From the cell containing the given text, extract its center point as [x, y] coordinate. 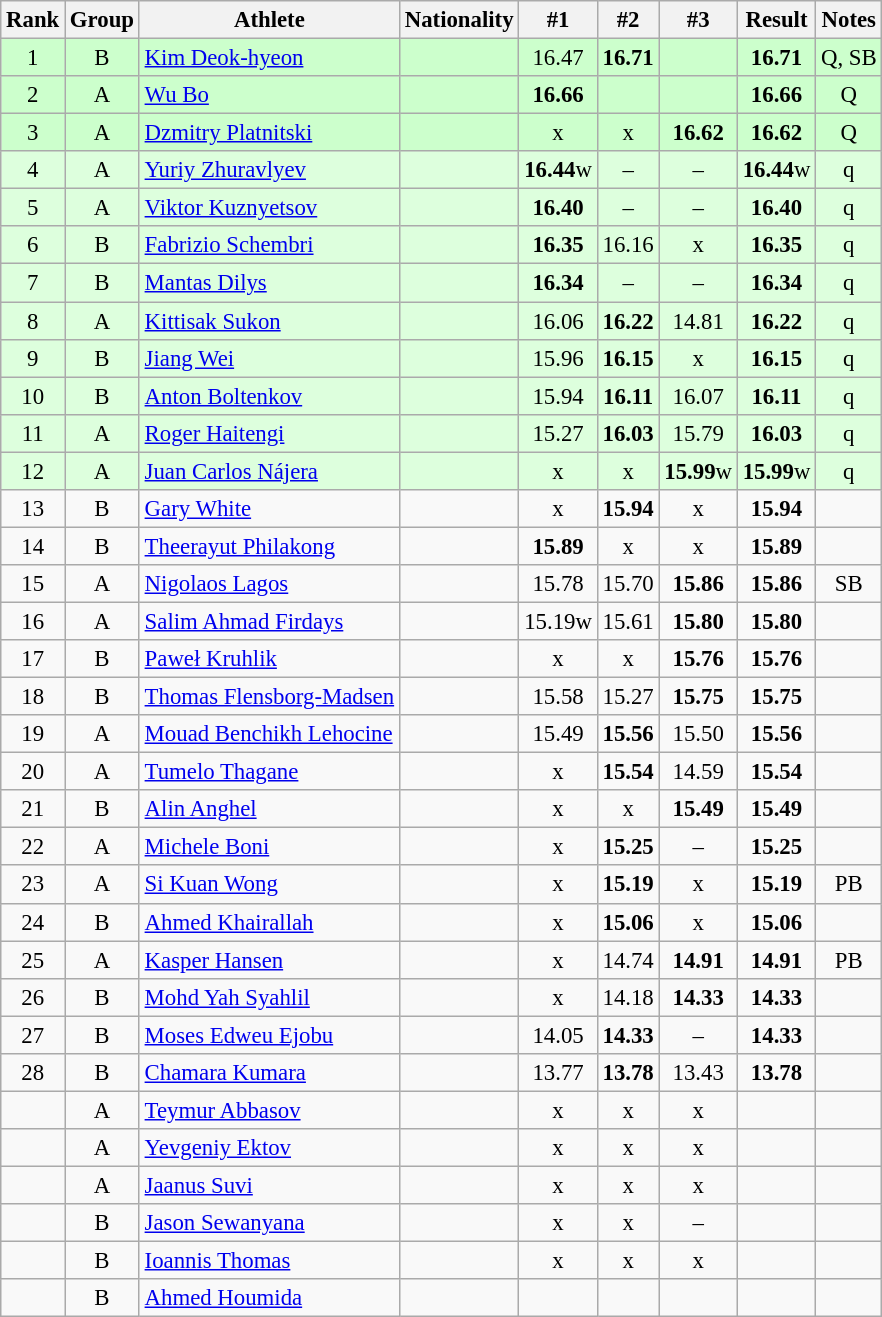
15.79 [698, 433]
Jason Sewanyana [269, 1223]
Athlete [269, 20]
Teymur Abbasov [269, 1110]
15.61 [628, 621]
Viktor Kuznyetsov [269, 208]
Group [102, 20]
7 [33, 283]
20 [33, 772]
2 [33, 95]
Paweł Kruhlik [269, 659]
Mohd Yah Syahlil [269, 997]
4 [33, 170]
13.77 [558, 1073]
Michele Boni [269, 847]
14.59 [698, 772]
Yevgeniy Ektov [269, 1148]
23 [33, 885]
Q, SB [849, 58]
Rank [33, 20]
Theerayut Philakong [269, 546]
13.43 [698, 1073]
Jaanus Suvi [269, 1185]
14 [33, 546]
Chamara Kumara [269, 1073]
Yuriy Zhuravlyev [269, 170]
Ioannis Thomas [269, 1261]
14.18 [628, 997]
Moses Edweu Ejobu [269, 1035]
26 [33, 997]
Anton Boltenkov [269, 396]
24 [33, 922]
22 [33, 847]
Wu Bo [269, 95]
18 [33, 697]
13 [33, 509]
Notes [849, 20]
28 [33, 1073]
11 [33, 433]
25 [33, 960]
14.81 [698, 321]
Alin Anghel [269, 809]
Mouad Benchikh Lehocine [269, 734]
15.58 [558, 697]
Ahmed Khairallah [269, 922]
15.96 [558, 358]
12 [33, 471]
Tumelo Thagane [269, 772]
15.70 [628, 584]
1 [33, 58]
15 [33, 584]
Si Kuan Wong [269, 885]
17 [33, 659]
14.05 [558, 1035]
Jiang Wei [269, 358]
Kim Deok-hyeon [269, 58]
9 [33, 358]
Kasper Hansen [269, 960]
Nationality [458, 20]
15.19w [558, 621]
Thomas Flensborg-Madsen [269, 697]
3 [33, 133]
Mantas Dilys [269, 283]
27 [33, 1035]
8 [33, 321]
5 [33, 208]
16 [33, 621]
Juan Carlos Nájera [269, 471]
19 [33, 734]
16.47 [558, 58]
#1 [558, 20]
Roger Haitengi [269, 433]
6 [33, 245]
#3 [698, 20]
16.16 [628, 245]
15.78 [558, 584]
16.06 [558, 321]
14.74 [628, 960]
Kittisak Sukon [269, 321]
#2 [628, 20]
Nigolaos Lagos [269, 584]
10 [33, 396]
Ahmed Houmida [269, 1298]
Fabrizio Schembri [269, 245]
SB [849, 584]
16.07 [698, 396]
21 [33, 809]
Salim Ahmad Firdays [269, 621]
Result [776, 20]
15.50 [698, 734]
Gary White [269, 509]
Dzmitry Platnitski [269, 133]
